Find where the given text appears and provide that cell's center as [X, Y] coordinate. 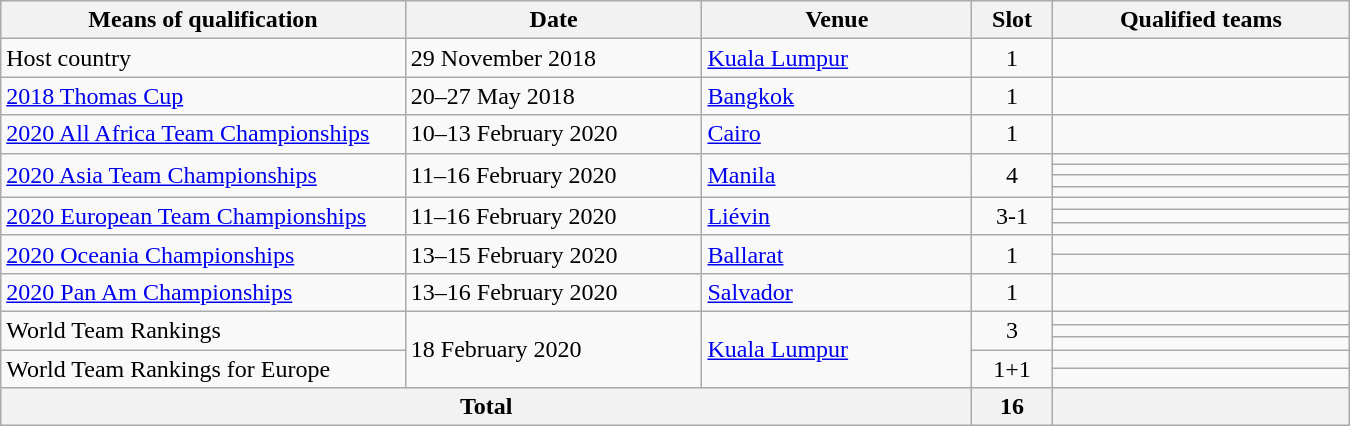
13–16 February 2020 [554, 292]
Total [486, 407]
Qualified teams [1202, 20]
Manila [837, 175]
13–15 February 2020 [554, 254]
2020 European Team Championships [204, 216]
Bangkok [837, 96]
Cairo [837, 134]
1+1 [1012, 369]
3 [1012, 330]
2020 Oceania Championships [204, 254]
Liévin [837, 216]
Host country [204, 58]
Date [554, 20]
Salvador [837, 292]
World Team Rankings [204, 330]
3-1 [1012, 216]
Ballarat [837, 254]
2018 Thomas Cup [204, 96]
20–27 May 2018 [554, 96]
18 February 2020 [554, 349]
Slot [1012, 20]
4 [1012, 175]
29 November 2018 [554, 58]
2020 All Africa Team Championships [204, 134]
World Team Rankings for Europe [204, 369]
Means of qualification [204, 20]
10–13 February 2020 [554, 134]
2020 Pan Am Championships [204, 292]
2020 Asia Team Championships [204, 175]
Venue [837, 20]
16 [1012, 407]
